Determine the [X, Y] coordinate at the center of the cell enclosing the given text.  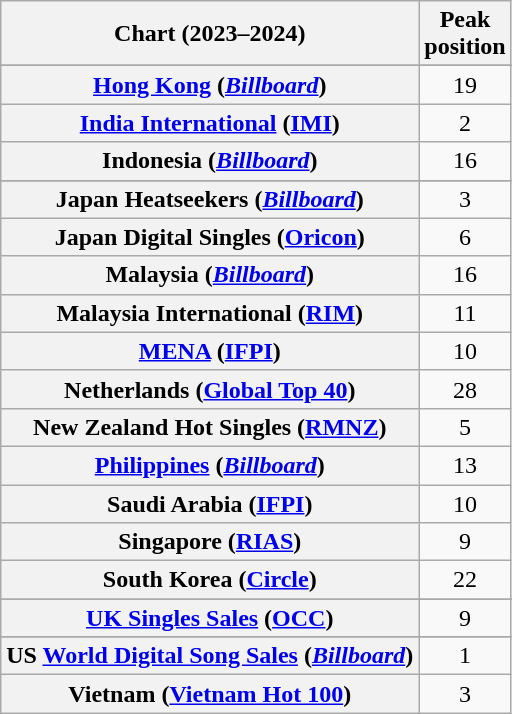
22 [465, 580]
MENA (IFPI) [210, 351]
Peakposition [465, 34]
11 [465, 313]
New Zealand Hot Singles (RMNZ) [210, 427]
Indonesia (Billboard) [210, 161]
5 [465, 427]
2 [465, 123]
Malaysia International (RIM) [210, 313]
6 [465, 237]
Hong Kong (Billboard) [210, 85]
US World Digital Song Sales (Billboard) [210, 656]
Vietnam (Vietnam Hot 100) [210, 694]
UK Singles Sales (OCC) [210, 618]
Saudi Arabia (IFPI) [210, 503]
South Korea (Circle) [210, 580]
28 [465, 389]
Japan Digital Singles (Oricon) [210, 237]
Singapore (RIAS) [210, 542]
1 [465, 656]
India International (IMI) [210, 123]
19 [465, 85]
Philippines (Billboard) [210, 465]
Netherlands (Global Top 40) [210, 389]
13 [465, 465]
Malaysia (Billboard) [210, 275]
Chart (2023–2024) [210, 34]
Japan Heatseekers (Billboard) [210, 199]
